Extract the (x, y) coordinate from the center of the cell holding the provided text.  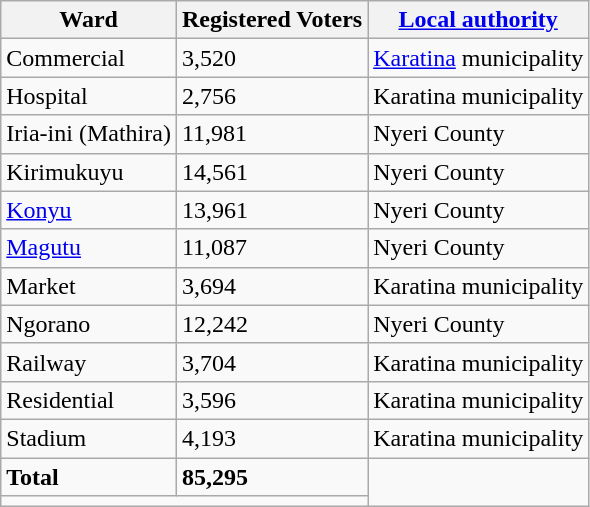
3,694 (272, 286)
Konyu (89, 210)
2,756 (272, 96)
Total (89, 477)
Market (89, 286)
Local authority (478, 20)
Iria-ini (Mathira) (89, 134)
Magutu (89, 248)
Ngorano (89, 324)
Stadium (89, 438)
11,087 (272, 248)
Hospital (89, 96)
13,961 (272, 210)
Residential (89, 400)
12,242 (272, 324)
3,704 (272, 362)
Kirimukuyu (89, 172)
85,295 (272, 477)
3,596 (272, 400)
11,981 (272, 134)
Ward (89, 20)
Registered Voters (272, 20)
4,193 (272, 438)
Commercial (89, 58)
14,561 (272, 172)
Railway (89, 362)
3,520 (272, 58)
